Find where the given text appears and provide that cell's center as [X, Y] coordinate. 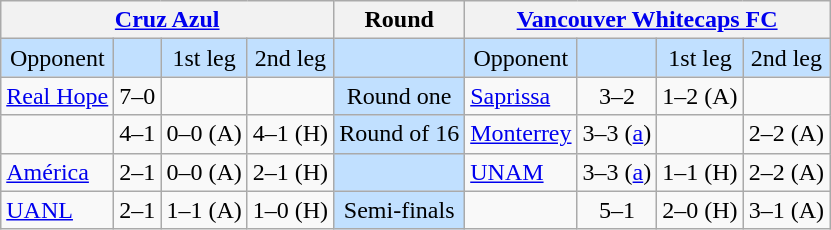
Saprissa [521, 96]
Real Hope [58, 96]
7–0 [138, 96]
UNAM [521, 172]
Vancouver Whitecaps FC [648, 20]
2–0 (H) [700, 210]
4–1 [138, 134]
1–1 (A) [204, 210]
UANL [58, 210]
América [58, 172]
3–2 [617, 96]
3–1 (A) [786, 210]
Cruz Azul [168, 20]
Monterrey [521, 134]
4–1 (H) [290, 134]
Round one [400, 96]
1–1 (H) [700, 172]
1–0 (H) [290, 210]
1–2 (A) [700, 96]
Semi-finals [400, 210]
Round [400, 20]
2–1 (H) [290, 172]
5–1 [617, 210]
Round of 16 [400, 134]
